Determine the (x, y) coordinate at the center of the cell enclosing the given text.  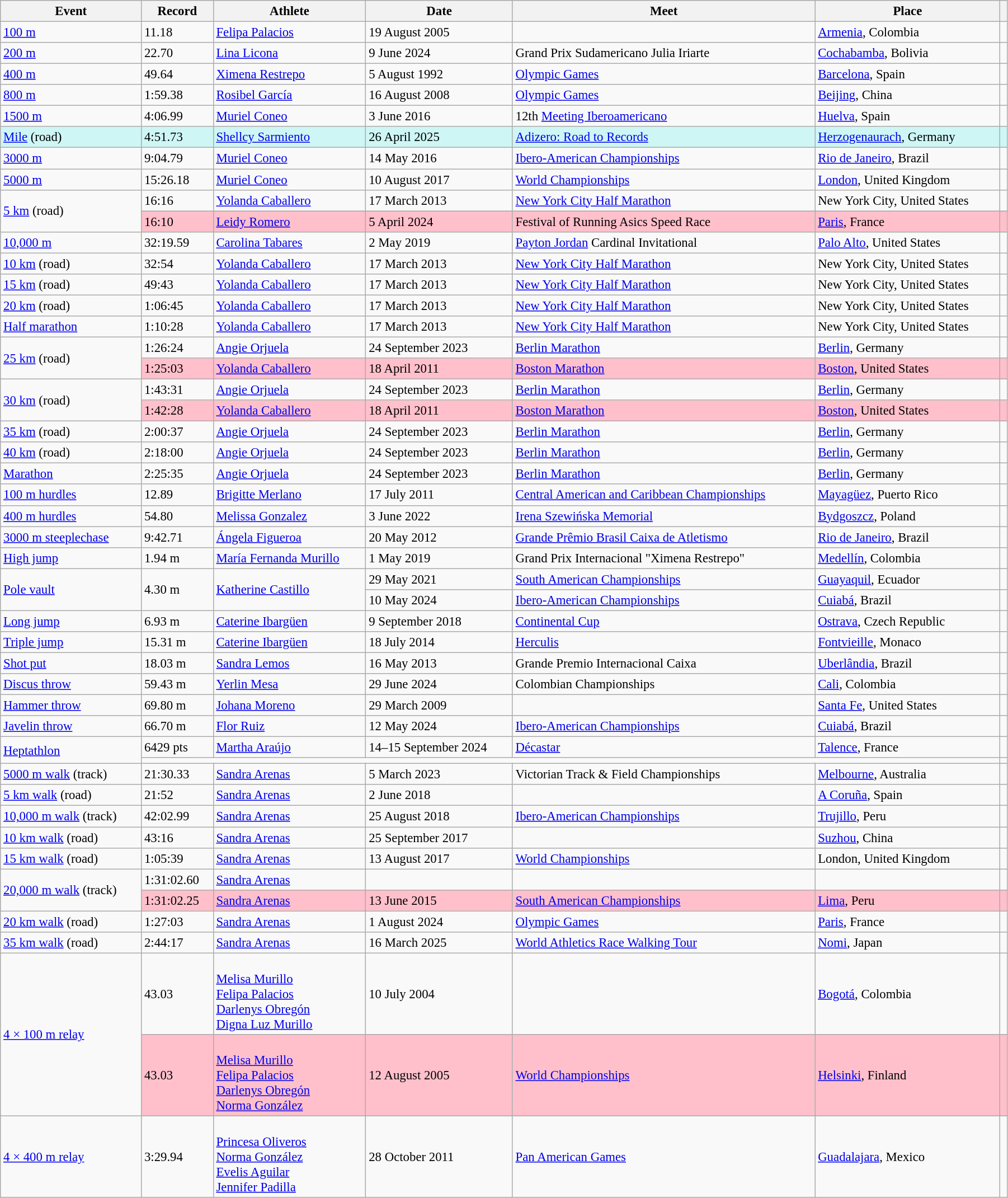
A Coruña, Spain (907, 795)
Flor Ruiz (290, 726)
32:19.59 (178, 242)
Hammer throw (71, 706)
12th Meeting Iberoamericano (663, 116)
800 m (71, 95)
15 km walk (road) (71, 858)
Grand Prix Internacional "Ximena Restrepo" (663, 558)
Johana Moreno (290, 706)
20 km (road) (71, 306)
Felipa Palacios (290, 32)
10 August 2017 (439, 180)
4.30 m (178, 590)
Herzogenaurach, Germany (907, 137)
Pan American Games (663, 1157)
Leidy Romero (290, 222)
42:02.99 (178, 816)
Talence, France (907, 748)
20,000 m walk (track) (71, 890)
5 km (road) (71, 210)
15:26.18 (178, 180)
World Athletics Race Walking Tour (663, 943)
16:10 (178, 222)
Shot put (71, 663)
9 June 2024 (439, 53)
Guadalajara, Mexico (907, 1157)
Katherine Castillo (290, 590)
21:52 (178, 795)
1 May 2019 (439, 558)
11.18 (178, 32)
Grande Premio Internacional Caixa (663, 663)
2:00:37 (178, 432)
Melbourne, Australia (907, 774)
2:18:00 (178, 453)
15 km (road) (71, 285)
Medellín, Colombia (907, 558)
25 September 2017 (439, 838)
3000 m steeplechase (71, 537)
13 June 2015 (439, 900)
21:30.33 (178, 774)
3000 m (71, 158)
Melisa MurilloFelipa PalaciosDarlenys ObregónNorma González (290, 1075)
5 April 2024 (439, 222)
Mile (road) (71, 137)
Guayaquil, Ecuador (907, 579)
5000 m walk (track) (71, 774)
Grande Prêmio Brasil Caixa de Atletismo (663, 537)
High jump (71, 558)
1:27:03 (178, 922)
Melisa MurilloFelipa PalaciosDarlenys ObregónDigna Luz Murillo (290, 994)
16:16 (178, 200)
4 × 400 m relay (71, 1157)
35 km (road) (71, 432)
1:43:31 (178, 390)
Grand Prix Sudamericano Julia Iriarte (663, 53)
Colombian Championships (663, 684)
Helsinki, Finland (907, 1075)
Athlete (290, 11)
Ángela Figueroa (290, 537)
100 m (71, 32)
4:06.99 (178, 116)
20 May 2012 (439, 537)
5000 m (71, 180)
1500 m (71, 116)
59.43 m (178, 684)
Half marathon (71, 327)
66.70 m (178, 726)
400 m (71, 74)
69.80 m (178, 706)
Huelva, Spain (907, 116)
10,000 m (71, 242)
1:06:45 (178, 306)
28 October 2011 (439, 1157)
Rosibel García (290, 95)
18 July 2014 (439, 642)
2 June 2018 (439, 795)
14 May 2016 (439, 158)
15.31 m (178, 642)
Melissa Gonzalez (290, 516)
Javelin throw (71, 726)
26 April 2025 (439, 137)
Record (178, 11)
Nomi, Japan (907, 943)
Brigitte Merlano (290, 495)
Lina Licona (290, 53)
14–15 September 2024 (439, 748)
Martha Araújo (290, 748)
1:26:24 (178, 347)
Irena Szewińska Memorial (663, 516)
100 m hurdles (71, 495)
29 June 2024 (439, 684)
43:16 (178, 838)
25 km (road) (71, 358)
10 July 2004 (439, 994)
35 km walk (road) (71, 943)
Event (71, 11)
5 March 2023 (439, 774)
Armenia, Colombia (907, 32)
Bogotá, Colombia (907, 994)
4:51.73 (178, 137)
6.93 m (178, 621)
Heptathlon (71, 750)
Yerlin Mesa (290, 684)
10 May 2024 (439, 600)
25 August 2018 (439, 816)
Victorian Track & Field Championships (663, 774)
Barcelona, Spain (907, 74)
32:54 (178, 264)
9:04.79 (178, 158)
Uberlândia, Brazil (907, 663)
200 m (71, 53)
María Fernanda Murillo (290, 558)
3 June 2022 (439, 516)
9:42.71 (178, 537)
Triple jump (71, 642)
Shellcy Sarmiento (290, 137)
Adizero: Road to Records (663, 137)
Date (439, 11)
Place (907, 11)
Décastar (663, 748)
Meet (663, 11)
Pole vault (71, 590)
Princesa OliverosNorma GonzálezEvelis AguilarJennifer Padilla (290, 1157)
Ximena Restrepo (290, 74)
400 m hurdles (71, 516)
Lima, Peru (907, 900)
40 km (road) (71, 453)
49:43 (178, 285)
54.80 (178, 516)
9 September 2018 (439, 621)
Carolina Tabares (290, 242)
29 March 2009 (439, 706)
1 August 2024 (439, 922)
22.70 (178, 53)
1:31:02.25 (178, 900)
Marathon (71, 474)
18.03 m (178, 663)
Cali, Colombia (907, 684)
Continental Cup (663, 621)
3:29.94 (178, 1157)
13 August 2017 (439, 858)
Payton Jordan Cardinal Invitational (663, 242)
6429 pts (178, 748)
10,000 m walk (track) (71, 816)
10 km walk (road) (71, 838)
49.64 (178, 74)
1:10:28 (178, 327)
Fontvieille, Monaco (907, 642)
Suzhou, China (907, 838)
Long jump (71, 621)
1:25:03 (178, 369)
2:44:17 (178, 943)
10 km (road) (71, 264)
Palo Alto, United States (907, 242)
5 km walk (road) (71, 795)
Cochabamba, Bolivia (907, 53)
12 August 2005 (439, 1075)
12.89 (178, 495)
29 May 2021 (439, 579)
Ostrava, Czech Republic (907, 621)
30 km (road) (71, 401)
Sandra Lemos (290, 663)
5 August 1992 (439, 74)
19 August 2005 (439, 32)
16 August 2008 (439, 95)
2 May 2019 (439, 242)
12 May 2024 (439, 726)
Central American and Caribbean Championships (663, 495)
1:05:39 (178, 858)
16 March 2025 (439, 943)
2:25:35 (178, 474)
1:31:02.60 (178, 880)
Santa Fe, United States (907, 706)
16 May 2013 (439, 663)
Bydgoszcz, Poland (907, 516)
4 × 100 m relay (71, 1034)
1:59.38 (178, 95)
17 July 2011 (439, 495)
Mayagüez, Puerto Rico (907, 495)
Beijing, China (907, 95)
1:42:28 (178, 411)
3 June 2016 (439, 116)
20 km walk (road) (71, 922)
1.94 m (178, 558)
Festival of Running Asics Speed Race (663, 222)
Herculis (663, 642)
Discus throw (71, 684)
Trujillo, Peru (907, 816)
